For the text-containing cell, return its midpoint in [x, y] coordinate format. 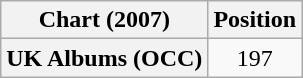
UK Albums (OCC) [104, 58]
Chart (2007) [104, 20]
197 [255, 58]
Position [255, 20]
